Output the [x, y] coordinate of the center of the cell containing the given text.  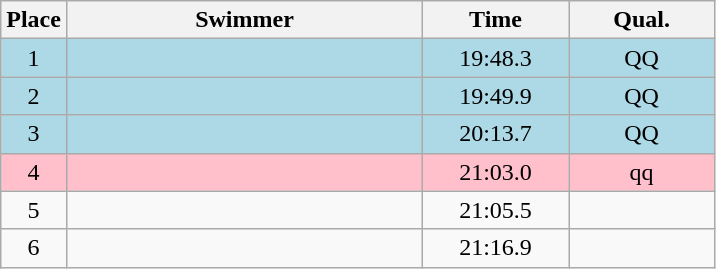
21:16.9 [496, 248]
20:13.7 [496, 134]
1 [34, 58]
Place [34, 20]
Time [496, 20]
21:03.0 [496, 172]
19:48.3 [496, 58]
21:05.5 [496, 210]
qq [642, 172]
3 [34, 134]
6 [34, 248]
2 [34, 96]
Qual. [642, 20]
5 [34, 210]
4 [34, 172]
19:49.9 [496, 96]
Swimmer [244, 20]
